For the text-containing cell, return its midpoint in [x, y] coordinate format. 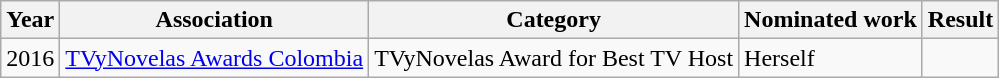
TVyNovelas Awards Colombia [214, 58]
Year [30, 20]
2016 [30, 58]
Herself [831, 58]
Category [554, 20]
Association [214, 20]
TVyNovelas Award for Best TV Host [554, 58]
Result [960, 20]
Nominated work [831, 20]
